Identify which cell holds the provided text, then report its [X, Y] central coordinate. 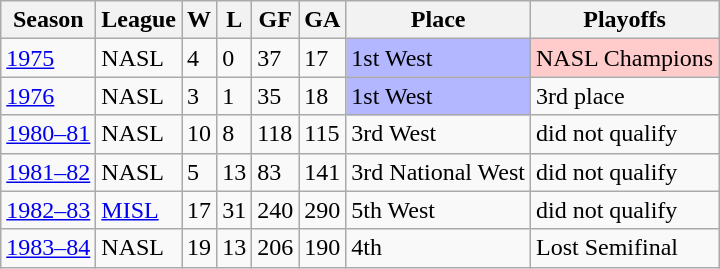
3rd West [438, 134]
1976 [48, 96]
118 [276, 134]
35 [276, 96]
5th West [438, 210]
GA [322, 20]
Lost Semifinal [624, 248]
31 [234, 210]
3rd National West [438, 172]
5 [200, 172]
NASL Champions [624, 58]
Season [48, 20]
W [200, 20]
3 [200, 96]
83 [276, 172]
141 [322, 172]
8 [234, 134]
115 [322, 134]
1980–81 [48, 134]
3rd place [624, 96]
L [234, 20]
10 [200, 134]
206 [276, 248]
240 [276, 210]
League [139, 20]
Playoffs [624, 20]
18 [322, 96]
1983–84 [48, 248]
MISL [139, 210]
1 [234, 96]
37 [276, 58]
1975 [48, 58]
4 [200, 58]
GF [276, 20]
190 [322, 248]
0 [234, 58]
290 [322, 210]
4th [438, 248]
19 [200, 248]
1982–83 [48, 210]
Place [438, 20]
1981–82 [48, 172]
